Extract the (x, y) coordinate from the center of the cell holding the provided text.  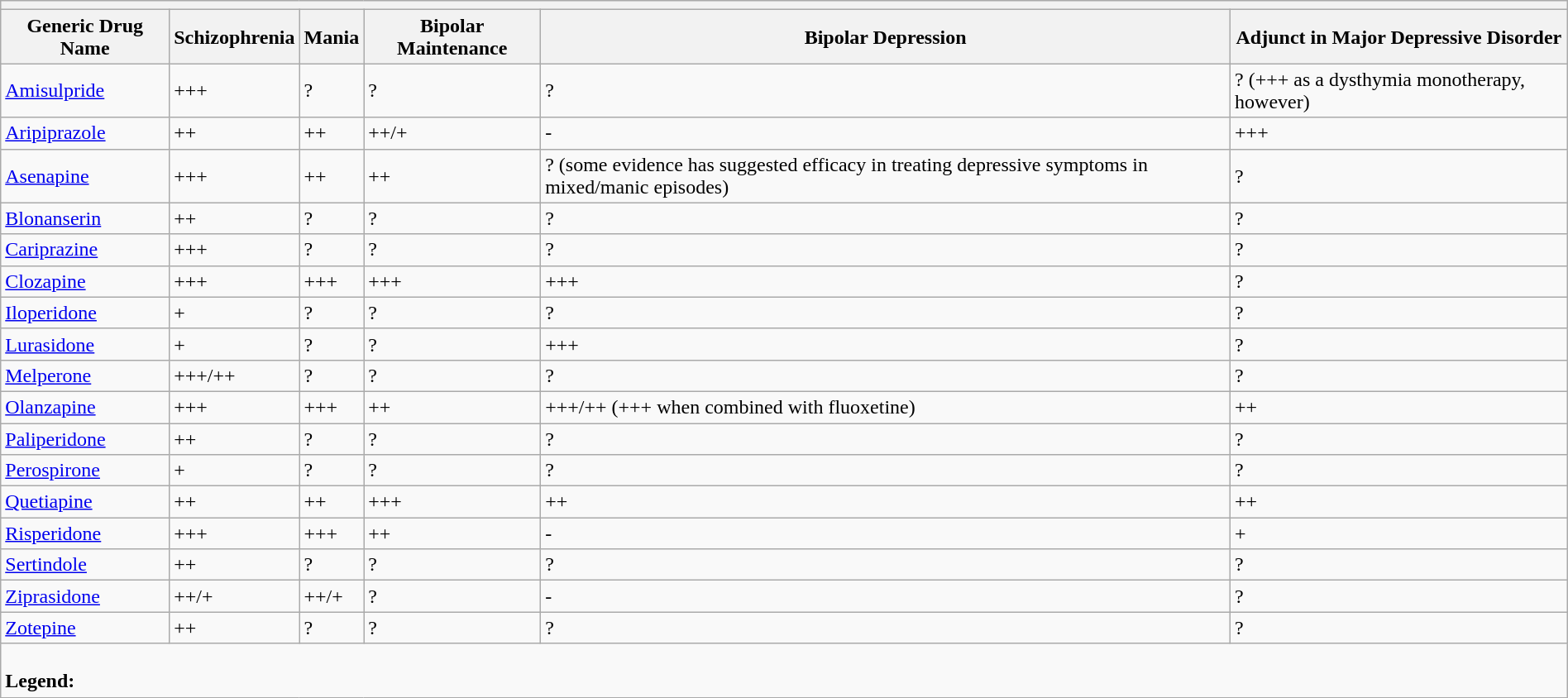
? (some evidence has suggested efficacy in treating depressive symptoms in mixed/manic episodes) (886, 175)
+++/++ (+++ when combined with fluoxetine) (886, 407)
Quetiapine (85, 502)
Sertindole (85, 565)
? (+++ as a dysthymia monotherapy, however) (1399, 91)
Zotepine (85, 628)
Clozapine (85, 281)
Mania (332, 36)
Legend: (784, 670)
Bipolar Maintenance (452, 36)
Lurasidone (85, 344)
Aripiprazole (85, 133)
Iloperidone (85, 313)
Adjunct in Major Depressive Disorder (1399, 36)
Generic Drug Name (85, 36)
Melperone (85, 375)
Bipolar Depression (886, 36)
+++/++ (235, 375)
Cariprazine (85, 250)
Amisulpride (85, 91)
Ziprasidone (85, 596)
Schizophrenia (235, 36)
Paliperidone (85, 439)
Risperidone (85, 533)
Olanzapine (85, 407)
Perospirone (85, 471)
Asenapine (85, 175)
Blonanserin (85, 218)
